Find where the given text appears and provide that cell's center as (X, Y) coordinate. 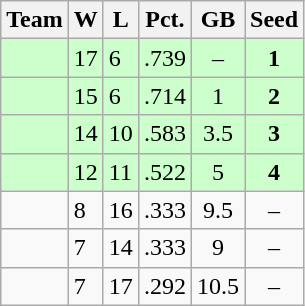
.739 (164, 58)
GB (218, 20)
Team (35, 20)
9.5 (218, 210)
3.5 (218, 134)
12 (86, 172)
10 (120, 134)
16 (120, 210)
.522 (164, 172)
Pct. (164, 20)
5 (218, 172)
.714 (164, 96)
8 (86, 210)
9 (218, 248)
11 (120, 172)
15 (86, 96)
L (120, 20)
3 (274, 134)
.292 (164, 286)
4 (274, 172)
2 (274, 96)
Seed (274, 20)
W (86, 20)
10.5 (218, 286)
.583 (164, 134)
